Extract the [X, Y] coordinate from the center of the cell holding the provided text.  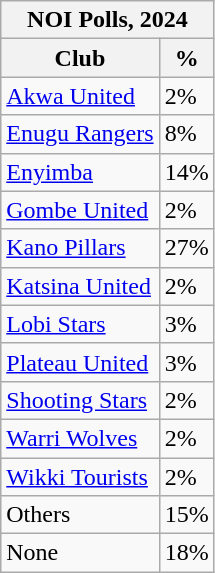
15% [186, 515]
Lobi Stars [80, 324]
Plateau United [80, 362]
NOI Polls, 2024 [108, 20]
Katsina United [80, 286]
Akwa United [80, 96]
Enugu Rangers [80, 134]
Club [80, 58]
18% [186, 553]
Others [80, 515]
Kano Pillars [80, 248]
Enyimba [80, 172]
27% [186, 248]
14% [186, 172]
Gombe United [80, 210]
Wikki Tourists [80, 477]
8% [186, 134]
Shooting Stars [80, 400]
% [186, 58]
Warri Wolves [80, 438]
None [80, 553]
